Capture the cell that displays the provided text and extract its [X, Y] central coordinate. 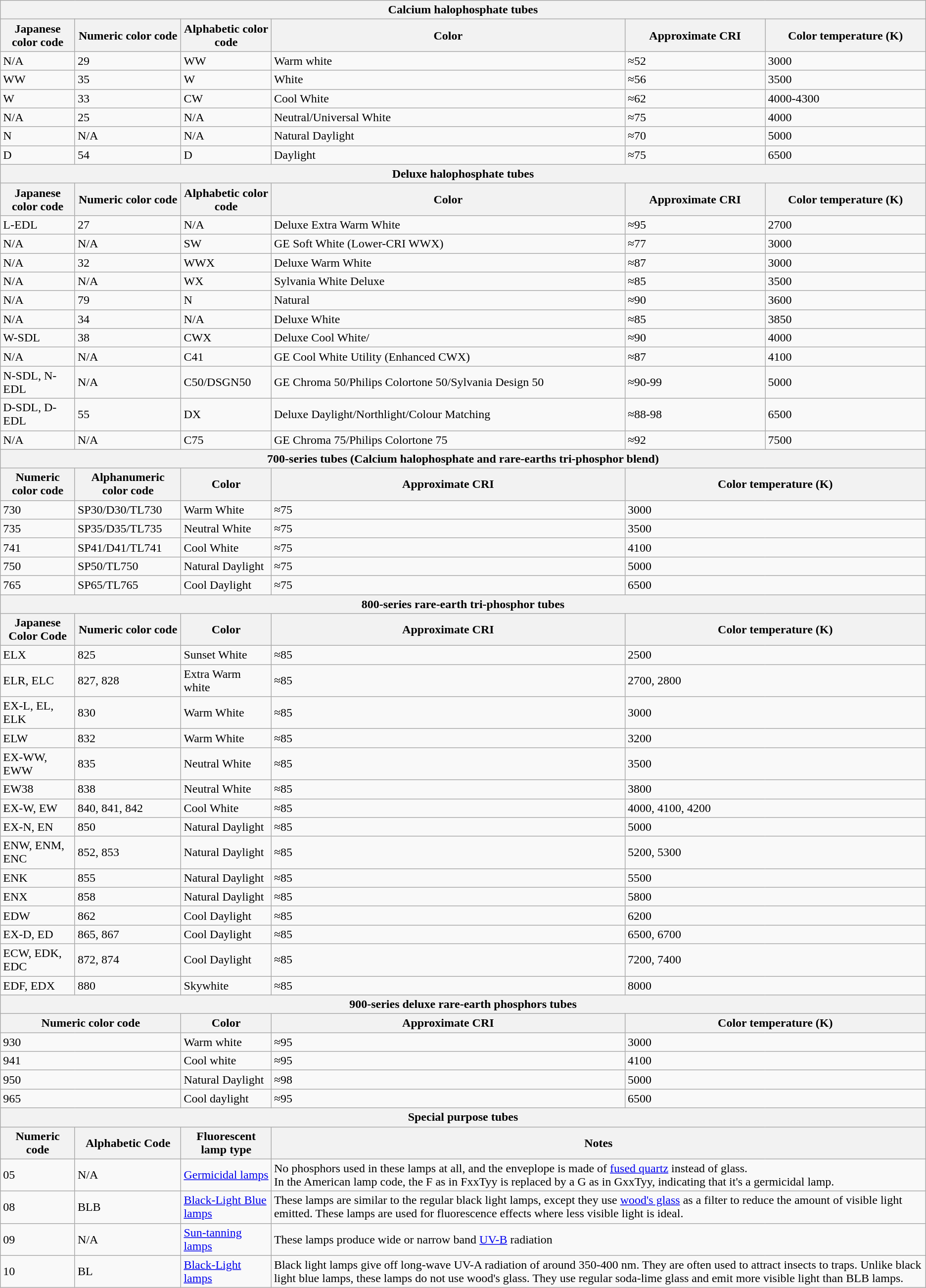
3850 [845, 319]
CWX [226, 338]
≈70 [695, 136]
827, 828 [128, 681]
3600 [845, 300]
855 [128, 878]
DX [226, 415]
835 [128, 764]
≈52 [695, 61]
≈56 [695, 80]
741 [38, 547]
SP50/TL750 [128, 566]
700-series tubes (Calcium halophosphate and rare-earths tri-phosphor blend) [463, 459]
EW38 [38, 789]
735 [38, 528]
858 [128, 897]
832 [128, 738]
CW [226, 98]
SP30/D30/TL730 [128, 510]
2700 [845, 225]
EX-N, EN [38, 827]
WWX [226, 263]
SP65/TL765 [128, 585]
950 [91, 1080]
ENK [38, 878]
10 [38, 1272]
800-series rare-earth tri-phosphor tubes [463, 604]
EDW [38, 915]
Deluxe Warm White [448, 263]
35 [128, 80]
2700, 2800 [775, 681]
Numeric code [38, 1143]
25 [128, 117]
09 [38, 1239]
765 [38, 585]
ELX [38, 655]
N-SDL, N-EDL [38, 382]
C41 [226, 357]
850 [128, 827]
8000 [775, 985]
08 [38, 1207]
750 [38, 566]
941 [91, 1061]
Fluorescentlamp type [226, 1143]
GE Cool White Utility (Enhanced CWX) [448, 357]
Extra Warm white [226, 681]
ELW [38, 738]
830 [128, 713]
ENW, ENM, ENC [38, 852]
SW [226, 243]
27 [128, 225]
33 [128, 98]
W-SDL [38, 338]
Deluxe Daylight/Northlight/Colour Matching [448, 415]
38 [128, 338]
880 [128, 985]
Natural [448, 300]
≈77 [695, 243]
BLB [128, 1207]
825 [128, 655]
Sylvania White Deluxe [448, 282]
Deluxe White [448, 319]
34 [128, 319]
Alphanumeric color code [128, 484]
Neutral/Universal White [448, 117]
Sunset White [226, 655]
852, 853 [128, 852]
4000-4300 [845, 98]
730 [38, 510]
≈62 [695, 98]
Deluxe Extra Warm White [448, 225]
865, 867 [128, 934]
D-SDL, D-EDL [38, 415]
5500 [775, 878]
ECW, EDK, EDC [38, 960]
≈90-99 [695, 382]
Notes [599, 1143]
EX-D, ED [38, 934]
SP41/D41/TL741 [128, 547]
5800 [775, 897]
3800 [775, 789]
05 [38, 1175]
Deluxe halophosphate tubes [463, 174]
ELR, ELC [38, 681]
4000, 4100, 4200 [775, 808]
Cool daylight [226, 1098]
Sun-tanning lamps [226, 1239]
7500 [845, 440]
EDF, EDX [38, 985]
2500 [775, 655]
Black-Light lamps [226, 1272]
900-series deluxe rare-earth phosphors tubes [463, 1004]
29 [128, 61]
Deluxe Cool White/ [448, 338]
6200 [775, 915]
7200, 7400 [775, 960]
930 [91, 1042]
≈98 [448, 1080]
Cool white [226, 1061]
872, 874 [128, 960]
WX [226, 282]
ENX [38, 897]
SP35/D35/TL735 [128, 528]
54 [128, 155]
GE Chroma 75/Philips Colortone 75 [448, 440]
White [448, 80]
Black-Light Blue lamps [226, 1207]
L-EDL [38, 225]
55 [128, 415]
C50/DSGN50 [226, 382]
6500, 6700 [775, 934]
GE Chroma 50/Philips Colortone 50/Sylvania Design 50 [448, 382]
≈88-98 [695, 415]
Japanese Color Code [38, 629]
Special purpose tubes [463, 1117]
EX-WW, EWW [38, 764]
These lamps produce wide or narrow band UV-B radiation [599, 1239]
EX-W, EW [38, 808]
Daylight [448, 155]
965 [91, 1098]
3200 [775, 738]
5200, 5300 [775, 852]
79 [128, 300]
≈92 [695, 440]
EX-L, EL, ELK [38, 713]
838 [128, 789]
C75 [226, 440]
Alphabetic Code [128, 1143]
32 [128, 263]
BL [128, 1272]
840, 841, 842 [128, 808]
GE Soft White (Lower-CRI WWX) [448, 243]
Germicidal lamps [226, 1175]
Calcium halophosphate tubes [463, 10]
862 [128, 915]
Skywhite [226, 985]
